Output the (X, Y) coordinate of the center of the cell containing the given text.  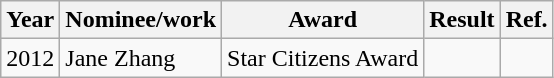
Nominee/work (141, 20)
Year (30, 20)
Ref. (526, 20)
Result (462, 20)
Jane Zhang (141, 58)
2012 (30, 58)
Star Citizens Award (323, 58)
Award (323, 20)
